Identify which cell holds the provided text, then report its [X, Y] central coordinate. 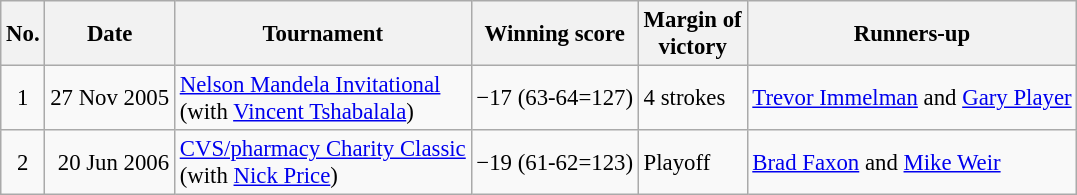
No. [23, 34]
−17 (63-64=127) [554, 98]
1 [23, 98]
Margin ofvictory [692, 34]
Tournament [322, 34]
20 Jun 2006 [110, 162]
2 [23, 162]
4 strokes [692, 98]
Brad Faxon and Mike Weir [912, 162]
Date [110, 34]
Winning score [554, 34]
27 Nov 2005 [110, 98]
−19 (61-62=123) [554, 162]
Playoff [692, 162]
Nelson Mandela Invitational(with Vincent Tshabalala) [322, 98]
CVS/pharmacy Charity Classic(with Nick Price) [322, 162]
Runners-up [912, 34]
Trevor Immelman and Gary Player [912, 98]
